Return the (X, Y) coordinate for the center point of the cell that contains the specified text.  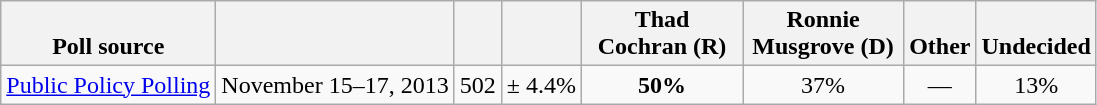
November 15–17, 2013 (335, 85)
13% (1036, 85)
50% (662, 85)
RonnieMusgrove (D) (824, 34)
Undecided (1036, 34)
37% (824, 85)
Public Policy Polling (108, 85)
— (940, 85)
Poll source (108, 34)
Other (940, 34)
ThadCochran (R) (662, 34)
± 4.4% (541, 85)
502 (478, 85)
